Extract the [X, Y] coordinate from the center of the cell holding the provided text.  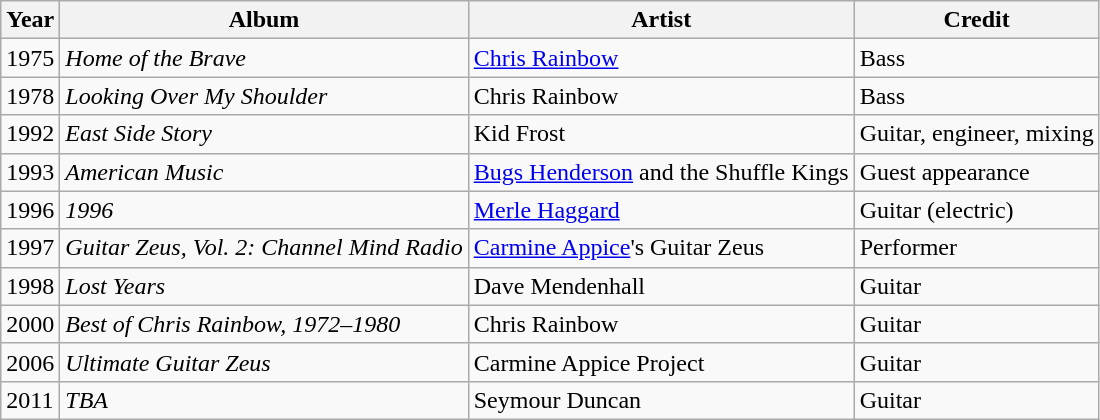
2011 [30, 400]
American Music [264, 172]
East Side Story [264, 134]
Seymour Duncan [661, 400]
Album [264, 20]
Carmine Appice's Guitar Zeus [661, 248]
Artist [661, 20]
1978 [30, 96]
Credit [976, 20]
2006 [30, 362]
Dave Mendenhall [661, 286]
Home of the Brave [264, 58]
1992 [30, 134]
Best of Chris Rainbow, 1972–1980 [264, 324]
Ultimate Guitar Zeus [264, 362]
Guitar Zeus, Vol. 2: Channel Mind Radio [264, 248]
Lost Years [264, 286]
Merle Haggard [661, 210]
Year [30, 20]
Performer [976, 248]
TBA [264, 400]
1993 [30, 172]
Looking Over My Shoulder [264, 96]
1998 [30, 286]
Guest appearance [976, 172]
Guitar, engineer, mixing [976, 134]
Carmine Appice Project [661, 362]
1997 [30, 248]
1975 [30, 58]
Bugs Henderson and the Shuffle Kings [661, 172]
2000 [30, 324]
Kid Frost [661, 134]
Guitar (electric) [976, 210]
